Capture the cell that displays the provided text and extract its [x, y] central coordinate. 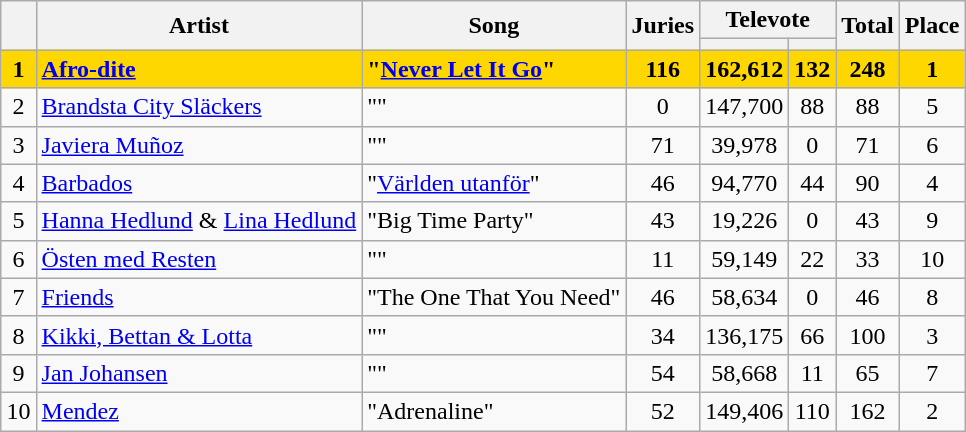
Place [932, 26]
44 [812, 183]
Televote [768, 20]
162,612 [744, 69]
136,175 [744, 335]
90 [868, 183]
52 [663, 411]
116 [663, 69]
132 [812, 69]
19,226 [744, 221]
"Världen utanför" [494, 183]
94,770 [744, 183]
"Never Let It Go" [494, 69]
58,668 [744, 373]
162 [868, 411]
248 [868, 69]
Östen med Resten [199, 259]
Jan Johansen [199, 373]
39,978 [744, 145]
Hanna Hedlund & Lina Hedlund [199, 221]
33 [868, 259]
Artist [199, 26]
59,149 [744, 259]
Mendez [199, 411]
"The One That You Need" [494, 297]
Javiera Muñoz [199, 145]
65 [868, 373]
147,700 [744, 107]
Kikki, Bettan & Lotta [199, 335]
Friends [199, 297]
"Big Time Party" [494, 221]
54 [663, 373]
66 [812, 335]
34 [663, 335]
Brandsta City Släckers [199, 107]
"Adrenaline" [494, 411]
Song [494, 26]
Barbados [199, 183]
22 [812, 259]
100 [868, 335]
149,406 [744, 411]
Total [868, 26]
110 [812, 411]
Afro-dite [199, 69]
58,634 [744, 297]
Juries [663, 26]
